Identify which cell holds the provided text, then report its (x, y) central coordinate. 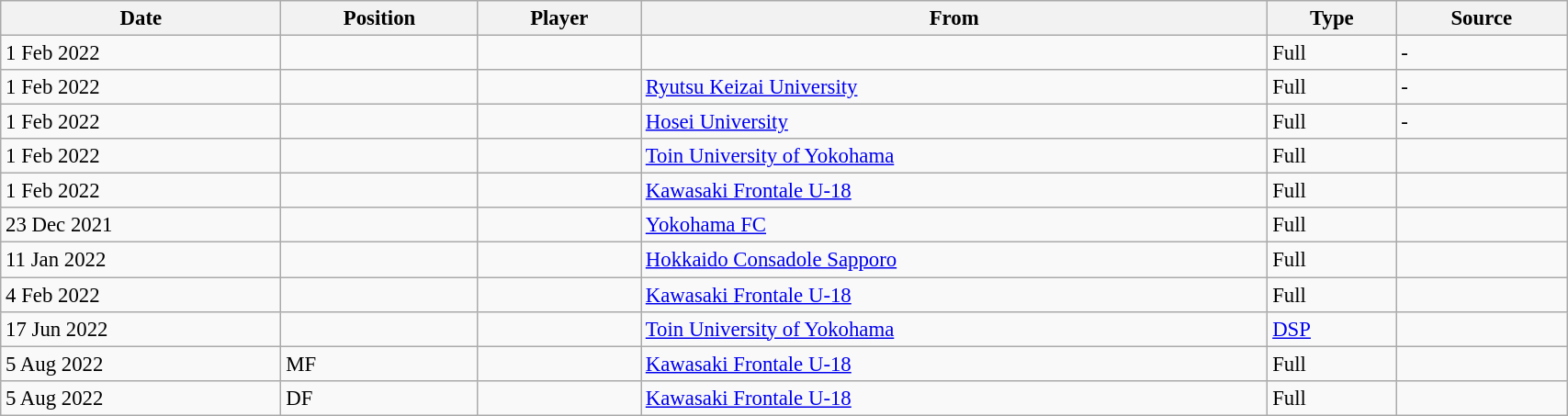
MF (379, 364)
Hokkaido Consadole Sapporo (954, 260)
DSP (1332, 329)
Yokohama FC (954, 225)
23 Dec 2021 (141, 225)
DF (379, 398)
Hosei University (954, 122)
From (954, 18)
Type (1332, 18)
Ryutsu Keizai University (954, 87)
Date (141, 18)
17 Jun 2022 (141, 329)
Player (558, 18)
4 Feb 2022 (141, 295)
Position (379, 18)
11 Jan 2022 (141, 260)
Source (1482, 18)
